From the cell containing the given text, extract its center point as [X, Y] coordinate. 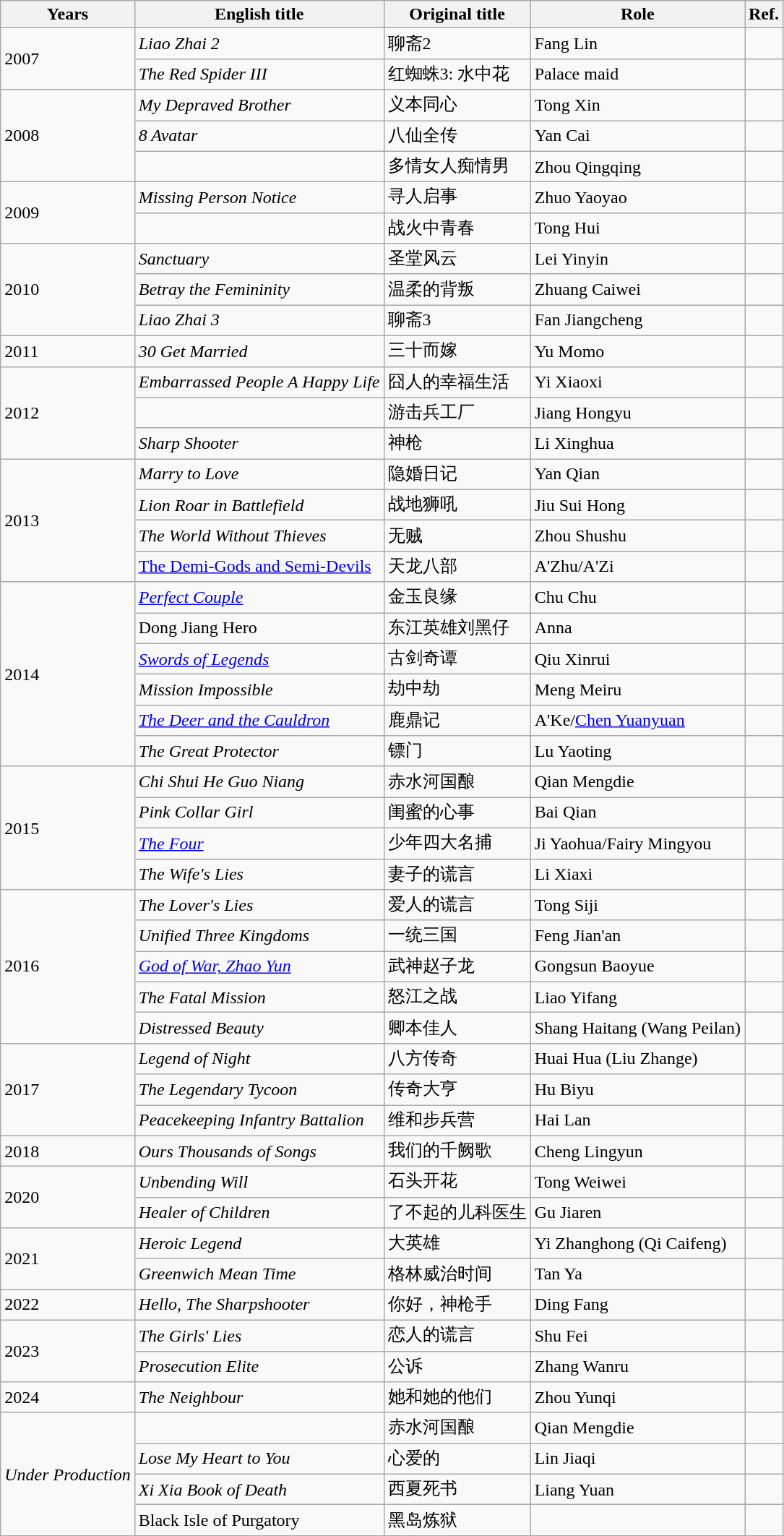
镖门 [457, 752]
Shu Fei [637, 1336]
Under Production [68, 1474]
寻人启事 [457, 198]
卿本佳人 [457, 1028]
义本同心 [457, 106]
Cheng Lingyun [637, 1151]
Li Xiaxi [637, 875]
你好，神枪手 [457, 1305]
妻子的谎言 [457, 875]
Tan Ya [637, 1274]
Prosecution Elite [259, 1366]
Tong Xin [637, 106]
Legend of Night [259, 1058]
The Deer and the Cauldron [259, 720]
2009 [68, 213]
8 Avatar [259, 136]
Meng Meiru [637, 690]
Heroic Legend [259, 1243]
Chu Chu [637, 597]
八仙全传 [457, 136]
Embarrassed People A Happy Life [259, 382]
The Wife's Lies [259, 875]
少年四大名捕 [457, 843]
Fan Jiangcheng [637, 321]
我们的千阙歌 [457, 1151]
传奇大亨 [457, 1090]
东江英雄刘黑仔 [457, 629]
2008 [68, 136]
2016 [68, 967]
聊斋3 [457, 321]
Gu Jiaren [637, 1213]
The Demi-Gods and Semi-Devils [259, 567]
Missing Person Notice [259, 198]
2021 [68, 1259]
Liao Yifang [637, 997]
The Legendary Tycoon [259, 1090]
2012 [68, 413]
Distressed Beauty [259, 1028]
游击兵工厂 [457, 413]
Bai Qian [637, 812]
Swords of Legends [259, 659]
The Girls' Lies [259, 1336]
Shang Haitang (Wang Peilan) [637, 1028]
Zhuo Yaoyao [637, 198]
Peacekeeping Infantry Battalion [259, 1120]
聊斋2 [457, 43]
石头开花 [457, 1183]
格林威治时间 [457, 1274]
Marry to Love [259, 474]
2018 [68, 1151]
多情女人痴情男 [457, 166]
Black Isle of Purgatory [259, 1521]
2010 [68, 290]
心爱的 [457, 1459]
The Lover's Lies [259, 905]
A'Ke/Chen Yuanyuan [637, 720]
Fang Lin [637, 43]
金玉良缘 [457, 597]
鹿鼎记 [457, 720]
Zhou Qingqing [637, 166]
Hello, The Sharpshooter [259, 1305]
The Great Protector [259, 752]
2007 [68, 59]
The Four [259, 843]
Lin Jiaqi [637, 1459]
Greenwich Mean Time [259, 1274]
Hu Biyu [637, 1090]
Years [68, 14]
Liang Yuan [637, 1489]
The Fatal Mission [259, 997]
红蜘蛛3: 水中花 [457, 74]
Chi Shui He Guo Niang [259, 782]
Zhou Yunqi [637, 1398]
Tong Weiwei [637, 1183]
2017 [68, 1089]
Qiu Xinrui [637, 659]
2022 [68, 1305]
Tong Siji [637, 905]
2014 [68, 674]
了不起的儿科医生 [457, 1213]
2023 [68, 1350]
Anna [637, 629]
圣堂风云 [457, 259]
Yan Cai [637, 136]
黑岛炼狱 [457, 1521]
Mission Impossible [259, 690]
Perfect Couple [259, 597]
Feng Jian'an [637, 935]
Healer of Children [259, 1213]
Ding Fang [637, 1305]
Lu Yaoting [637, 752]
Xi Xia Book of Death [259, 1489]
English title [259, 14]
Liao Zhai 2 [259, 43]
Yan Qian [637, 474]
The Neighbour [259, 1398]
Yi Zhanghong (Qi Caifeng) [637, 1243]
Original title [457, 14]
Hai Lan [637, 1120]
2015 [68, 828]
Tong Hui [637, 228]
劫中劫 [457, 690]
恋人的谎言 [457, 1336]
Unbending Will [259, 1183]
2020 [68, 1197]
维和步兵营 [457, 1120]
My Depraved Brother [259, 106]
神枪 [457, 444]
Liao Zhai 3 [259, 321]
西夏死书 [457, 1489]
Li Xinghua [637, 444]
公诉 [457, 1366]
Ours Thousands of Songs [259, 1151]
30 Get Married [259, 351]
她和她的他们 [457, 1398]
A'Zhu/A'Zi [637, 567]
八方传奇 [457, 1058]
囧人的幸福生活 [457, 382]
三十而嫁 [457, 351]
Betray the Femininity [259, 289]
Sanctuary [259, 259]
Lei Yinyin [637, 259]
Yu Momo [637, 351]
Dong Jiang Hero [259, 629]
Unified Three Kingdoms [259, 935]
Sharp Shooter [259, 444]
无贼 [457, 536]
Gongsun Baoyue [637, 967]
战地狮吼 [457, 505]
古剑奇谭 [457, 659]
爱人的谎言 [457, 905]
隐婚日记 [457, 474]
武神赵子龙 [457, 967]
Jiu Sui Hong [637, 505]
闺蜜的心事 [457, 812]
2011 [68, 351]
Lose My Heart to You [259, 1459]
Pink Collar Girl [259, 812]
大英雄 [457, 1243]
2013 [68, 520]
Role [637, 14]
Yi Xiaoxi [637, 382]
Palace maid [637, 74]
温柔的背叛 [457, 289]
Ref. [763, 14]
Zhou Shushu [637, 536]
天龙八部 [457, 567]
Jiang Hongyu [637, 413]
The World Without Thieves [259, 536]
Lion Roar in Battlefield [259, 505]
怒江之战 [457, 997]
一统三国 [457, 935]
Zhang Wanru [637, 1366]
2024 [68, 1398]
The Red Spider III [259, 74]
Zhuang Caiwei [637, 289]
Ji Yaohua/Fairy Mingyou [637, 843]
God of War, Zhao Yun [259, 967]
战火中青春 [457, 228]
Huai Hua (Liu Zhange) [637, 1058]
